For the text-containing cell, return its midpoint in [X, Y] coordinate format. 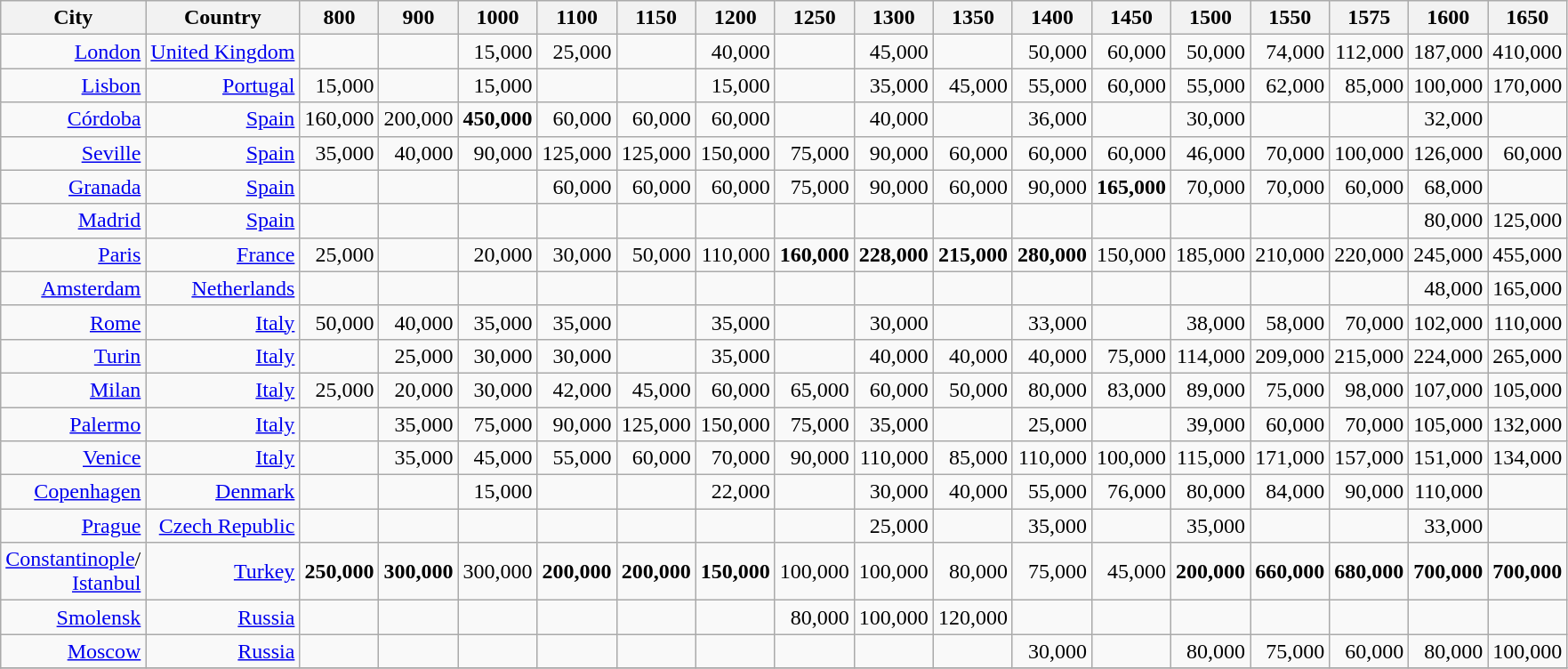
107,000 [1448, 390]
Moscow [73, 651]
1100 [576, 18]
410,000 [1528, 52]
1400 [1051, 18]
Netherlands [222, 288]
Milan [73, 390]
1600 [1448, 18]
1575 [1370, 18]
209,000 [1290, 356]
210,000 [1290, 254]
1650 [1528, 18]
65,000 [815, 390]
220,000 [1370, 254]
76,000 [1131, 492]
Madrid [73, 221]
83,000 [1131, 390]
Country [222, 18]
Turkey [222, 571]
126,000 [1448, 153]
98,000 [1370, 390]
250,000 [340, 571]
22,000 [735, 492]
89,000 [1211, 390]
Copenhagen [73, 492]
Denmark [222, 492]
187,000 [1448, 52]
1300 [893, 18]
74,000 [1290, 52]
114,000 [1211, 356]
Portugal [222, 85]
660,000 [1290, 571]
170,000 [1528, 85]
58,000 [1290, 322]
Prague [73, 526]
455,000 [1528, 254]
United Kingdom [222, 52]
46,000 [1211, 153]
32,000 [1448, 119]
800 [340, 18]
132,000 [1528, 424]
228,000 [893, 254]
1500 [1211, 18]
84,000 [1290, 492]
38,000 [1211, 322]
Lisbon [73, 85]
120,000 [973, 617]
185,000 [1211, 254]
36,000 [1051, 119]
1150 [656, 18]
Seville [73, 153]
Córdoba [73, 119]
Smolensk [73, 617]
London [73, 52]
115,000 [1211, 458]
Amsterdam [73, 288]
112,000 [1370, 52]
102,000 [1448, 322]
900 [418, 18]
1200 [735, 18]
280,000 [1051, 254]
42,000 [576, 390]
680,000 [1370, 571]
48,000 [1448, 288]
City [73, 18]
Palermo [73, 424]
265,000 [1528, 356]
68,000 [1448, 187]
Paris [73, 254]
France [222, 254]
224,000 [1448, 356]
Turin [73, 356]
134,000 [1528, 458]
1450 [1131, 18]
1250 [815, 18]
Czech Republic [222, 526]
1350 [973, 18]
Rome [73, 322]
39,000 [1211, 424]
1000 [498, 18]
Venice [73, 458]
450,000 [498, 119]
157,000 [1370, 458]
Constantinople/Istanbul [73, 571]
245,000 [1448, 254]
151,000 [1448, 458]
1550 [1290, 18]
62,000 [1290, 85]
171,000 [1290, 458]
Granada [73, 187]
